Detect which cell encompasses the target text, then output its [x, y] center coordinate. 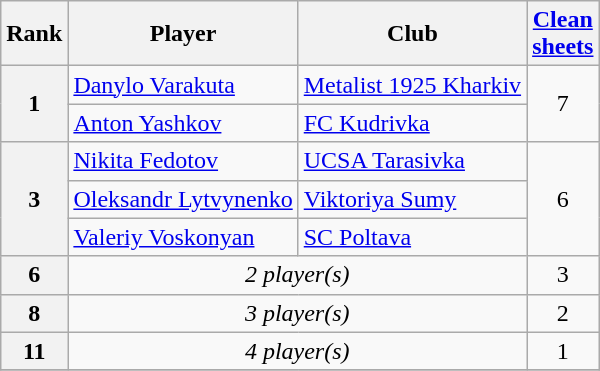
8 [34, 313]
11 [34, 351]
4 player(s) [298, 351]
Oleksandr Lytvynenko [183, 199]
Player [183, 34]
Club [412, 34]
SC Poltava [412, 237]
Valeriy Voskonyan [183, 237]
2 player(s) [298, 275]
Anton Yashkov [183, 123]
2 [563, 313]
UCSA Tarasivka [412, 161]
Rank [34, 34]
Nikita Fedotov [183, 161]
3 player(s) [298, 313]
FC Kudrivka [412, 123]
Metalist 1925 Kharkiv [412, 85]
Cleansheets [563, 34]
Danylo Varakuta [183, 85]
Viktoriya Sumy [412, 199]
7 [563, 104]
